Determine the [X, Y] coordinate at the center of the cell enclosing the given text.  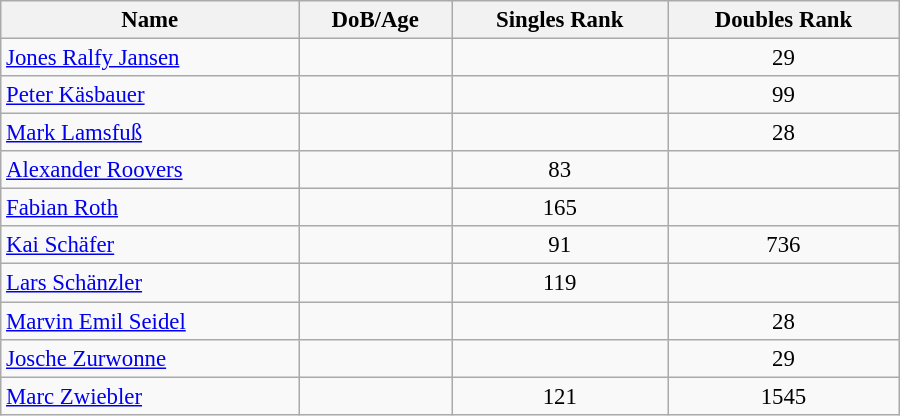
119 [560, 283]
Doubles Rank [784, 20]
121 [560, 396]
91 [560, 245]
Singles Rank [560, 20]
Marc Zwiebler [150, 396]
Josche Zurwonne [150, 358]
Kai Schäfer [150, 245]
Peter Käsbauer [150, 95]
Lars Schänzler [150, 283]
1545 [784, 396]
Name [150, 20]
83 [560, 170]
99 [784, 95]
DoB/Age [376, 20]
Jones Ralfy Jansen [150, 58]
Fabian Roth [150, 208]
Mark Lamsfuß [150, 133]
165 [560, 208]
736 [784, 245]
Alexander Roovers [150, 170]
Marvin Emil Seidel [150, 321]
